Return (X, Y) of the center of cell containing provided text 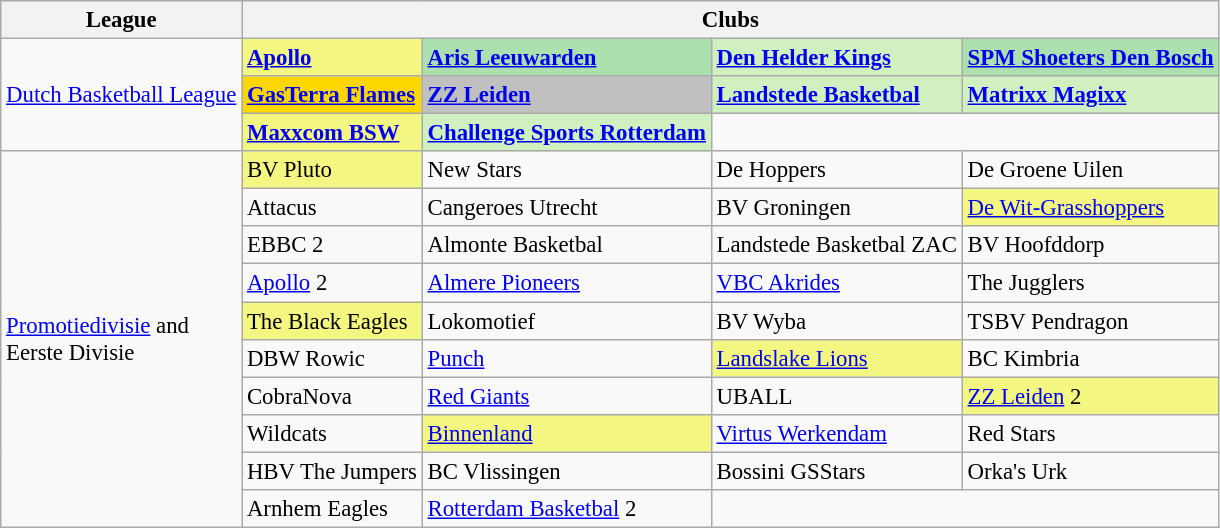
Challenge Sports Rotterdam (566, 133)
VBC Akrides (836, 283)
Wildcats (332, 433)
Aris Leeuwarden (566, 58)
Lokomotief (566, 321)
BV Groningen (836, 208)
The Black Eagles (332, 321)
Clubs (730, 20)
Binnenland (566, 433)
EBBC 2 (332, 245)
TSBV Pendragon (1090, 321)
BV Wyba (836, 321)
Matrixx Magixx (1090, 95)
Orka's Urk (1090, 471)
Landstede Basketbal (836, 95)
Virtus Werkendam (836, 433)
De Wit-Grasshoppers (1090, 208)
BV Hoofddorp (1090, 245)
De Groene Uilen (1090, 170)
ZZ Leiden (566, 95)
League (122, 20)
Apollo 2 (332, 283)
Cangeroes Utrecht (566, 208)
De Hoppers (836, 170)
BC Vlissingen (566, 471)
Red Stars (1090, 433)
CobraNova (332, 396)
Dutch Basketball League (122, 96)
Almere Pioneers (566, 283)
BV Pluto (332, 170)
GasTerra Flames (332, 95)
Landstede Basketbal ZAC (836, 245)
Red Giants (566, 396)
DBW Rowic (332, 358)
BC Kimbria (1090, 358)
UBALL (836, 396)
Attacus (332, 208)
Bossini GSStars (836, 471)
HBV The Jumpers (332, 471)
Almonte Basketbal (566, 245)
Arnhem Eagles (332, 509)
ZZ Leiden 2 (1090, 396)
Maxxcom BSW (332, 133)
Landslake Lions (836, 358)
Apollo (332, 58)
Promotiedivisie and Eerste Divisie (122, 339)
Punch (566, 358)
New Stars (566, 170)
SPM Shoeters Den Bosch (1090, 58)
Den Helder Kings (836, 58)
The Jugglers (1090, 283)
Rotterdam Basketbal 2 (566, 509)
